Find where the given text appears and provide that cell's center as [x, y] coordinate. 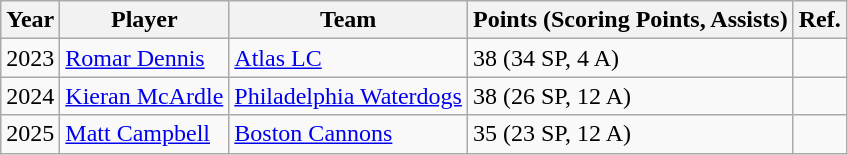
Points (Scoring Points, Assists) [630, 20]
38 (26 SP, 12 A) [630, 96]
Romar Dennis [144, 58]
Atlas LC [348, 58]
2025 [30, 134]
2023 [30, 58]
Matt Campbell [144, 134]
Player [144, 20]
Philadelphia Waterdogs [348, 96]
38 (34 SP, 4 A) [630, 58]
Ref. [820, 20]
Kieran McArdle [144, 96]
Boston Cannons [348, 134]
Team [348, 20]
Year [30, 20]
2024 [30, 96]
35 (23 SP, 12 A) [630, 134]
